Find where the given text appears and provide that cell's center as [X, Y] coordinate. 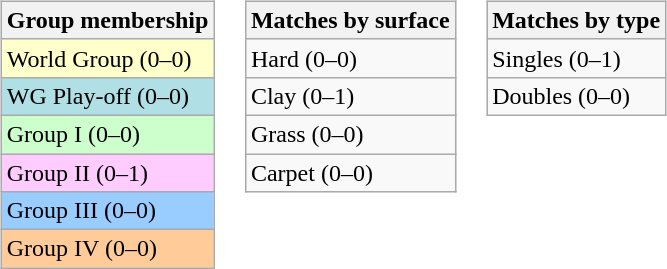
Group III (0–0) [108, 211]
Doubles (0–0) [576, 96]
Grass (0–0) [350, 134]
World Group (0–0) [108, 58]
Group membership [108, 20]
WG Play-off (0–0) [108, 96]
Matches by type [576, 20]
Group I (0–0) [108, 134]
Hard (0–0) [350, 58]
Matches by surface [350, 20]
Group II (0–1) [108, 173]
Singles (0–1) [576, 58]
Carpet (0–0) [350, 173]
Clay (0–1) [350, 96]
Group IV (0–0) [108, 249]
